Search for the cell housing the specified text and yield its [x, y] center coordinate. 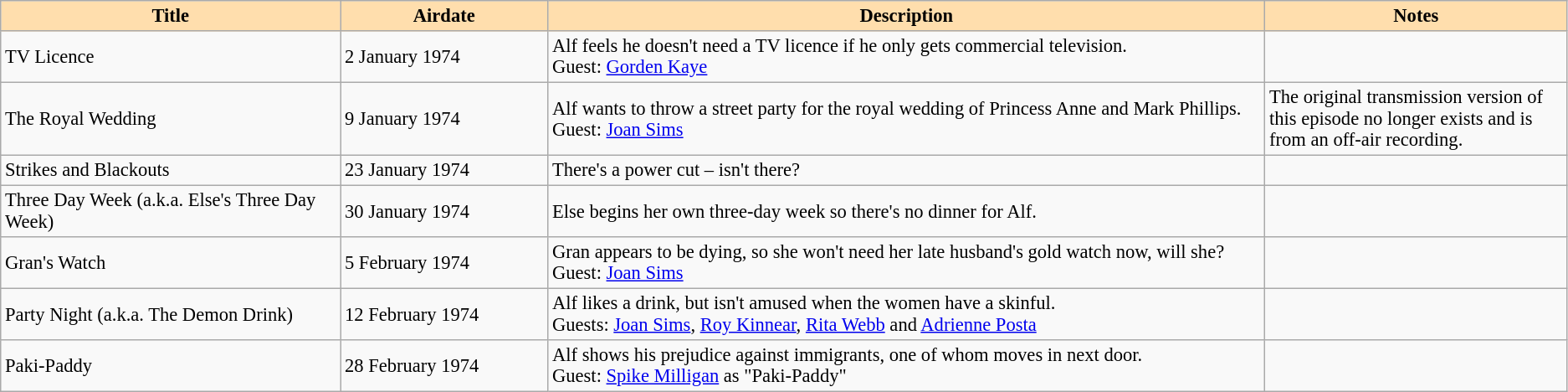
Alf likes a drink, but isn't amused when the women have a skinful.Guests: Joan Sims, Roy Kinnear, Rita Webb and Adrienne Posta [907, 314]
Airdate [444, 16]
Party Night (a.k.a. The Demon Drink) [171, 314]
9 January 1974 [444, 119]
Else begins her own three-day week so there's no dinner for Alf. [907, 211]
The Royal Wedding [171, 119]
Strikes and Blackouts [171, 170]
Alf shows his prejudice against immigrants, one of whom moves in next door.Guest: Spike Milligan as "Paki-Paddy" [907, 366]
There's a power cut – isn't there? [907, 170]
Title [171, 16]
23 January 1974 [444, 170]
TV Licence [171, 57]
Alf feels he doesn't need a TV licence if he only gets commercial television.Guest: Gorden Kaye [907, 57]
Alf wants to throw a street party for the royal wedding of Princess Anne and Mark Phillips.Guest: Joan Sims [907, 119]
Gran appears to be dying, so she won't need her late husband's gold watch now, will she?Guest: Joan Sims [907, 263]
Description [907, 16]
Notes [1416, 16]
Three Day Week (a.k.a. Else's Three Day Week) [171, 211]
12 February 1974 [444, 314]
30 January 1974 [444, 211]
Gran's Watch [171, 263]
5 February 1974 [444, 263]
The original transmission version of this episode no longer exists and is from an off-air recording. [1416, 119]
2 January 1974 [444, 57]
28 February 1974 [444, 366]
Paki-Paddy [171, 366]
